For the text-containing cell, return its midpoint in (x, y) coordinate format. 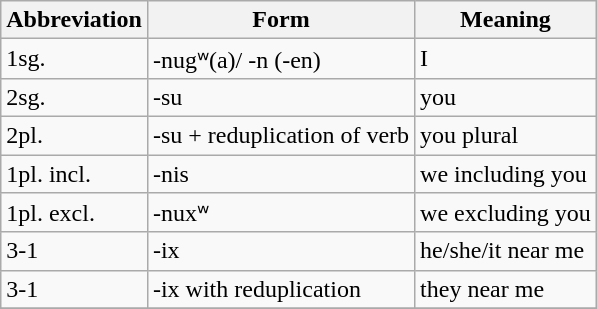
we excluding you (506, 213)
-nuxʷ (280, 213)
2sg. (74, 97)
-su (280, 97)
he/she/it near me (506, 251)
I (506, 59)
1pl. incl. (74, 173)
-ix with reduplication (280, 289)
1pl. excl. (74, 213)
we including you (506, 173)
2pl. (74, 135)
you plural (506, 135)
Meaning (506, 20)
Abbreviation (74, 20)
-su + reduplication of verb (280, 135)
1sg. (74, 59)
they near me (506, 289)
-nugʷ(a)/ -n (-en) (280, 59)
-nis (280, 173)
you (506, 97)
Form (280, 20)
-ix (280, 251)
